Determine the [X, Y] coordinate at the center of the cell enclosing the given text.  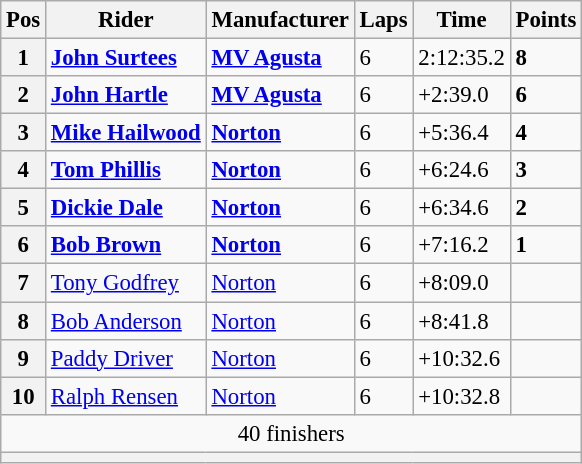
9 [24, 358]
Mike Hailwood [126, 133]
+8:09.0 [462, 283]
+6:24.6 [462, 170]
Rider [126, 20]
Laps [384, 20]
+5:36.4 [462, 133]
40 finishers [292, 433]
Tony Godfrey [126, 283]
10 [24, 396]
7 [24, 283]
Time [462, 20]
John Hartle [126, 95]
+10:32.6 [462, 358]
Pos [24, 20]
5 [24, 208]
Bob Brown [126, 245]
Bob Anderson [126, 321]
Manufacturer [280, 20]
+10:32.8 [462, 396]
+8:41.8 [462, 321]
Points [546, 20]
2:12:35.2 [462, 58]
John Surtees [126, 58]
Tom Phillis [126, 170]
+7:16.2 [462, 245]
+6:34.6 [462, 208]
Paddy Driver [126, 358]
Ralph Rensen [126, 396]
+2:39.0 [462, 95]
Dickie Dale [126, 208]
